Output the [x, y] coordinate of the center of the cell containing the given text.  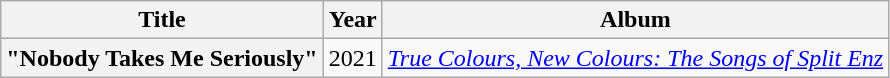
"Nobody Takes Me Seriously" [162, 58]
True Colours, New Colours: The Songs of Split Enz [635, 58]
Title [162, 20]
Album [635, 20]
Year [352, 20]
2021 [352, 58]
